Detect which cell encompasses the target text, then output its (x, y) center coordinate. 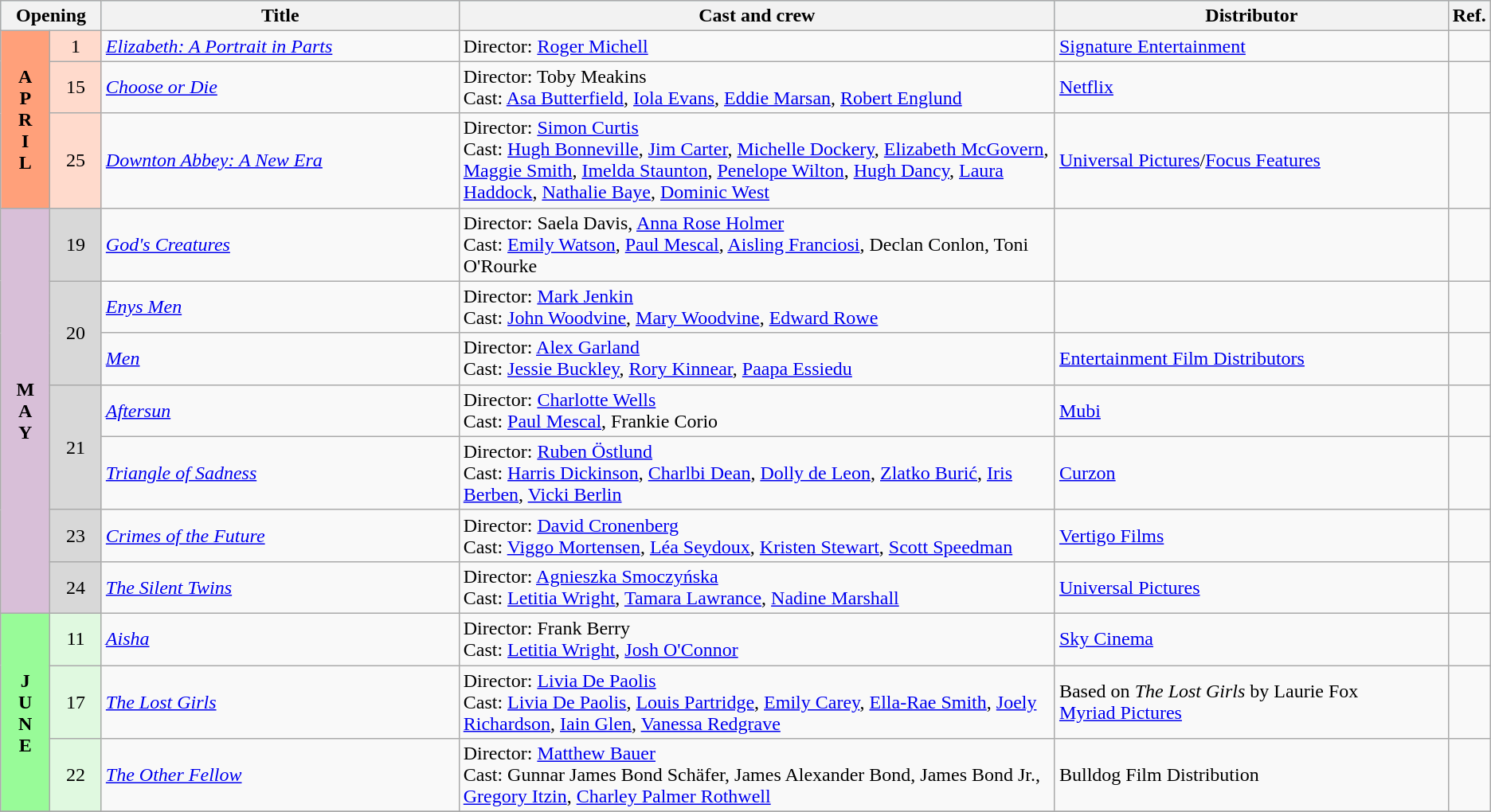
Aftersun (280, 411)
Director: David Cronenberg Cast: Viggo Mortensen, Léa Seydoux, Kristen Stewart, Scott Speedman (757, 535)
The Lost Girls (280, 702)
Curzon (1251, 473)
Universal Pictures/Focus Features (1251, 161)
The Other Fellow (280, 775)
Cast and crew (757, 16)
Enys Men (280, 307)
Distributor (1251, 16)
Crimes of the Future (280, 535)
Men (280, 358)
Director: Charlotte Wells Cast: Paul Mescal, Frankie Corio (757, 411)
Director: Frank Berry Cast: Letitia Wright, Josh O'Connor (757, 638)
11 (76, 638)
Opening (51, 16)
APRIL (25, 119)
1 (76, 46)
Entertainment Film Distributors (1251, 358)
22 (76, 775)
17 (76, 702)
21 (76, 447)
Director: Saela Davis, Anna Rose Holmer Cast: Emily Watson, Paul Mescal, Aisling Franciosi, Declan Conlon, Toni O'Rourke (757, 244)
Elizabeth: A Portrait in Parts (280, 46)
Director: Livia De Paolis Cast: Livia De Paolis, Louis Partridge, Emily Carey, Ella-Rae Smith, Joely Richardson, Iain Glen, Vanessa Redgrave (757, 702)
24 (76, 588)
Signature Entertainment (1251, 46)
Director: Toby Meakins Cast: Asa Butterfield, Iola Evans, Eddie Marsan, Robert Englund (757, 88)
Director: Roger Michell (757, 46)
MAY (25, 411)
God's Creatures (280, 244)
Director: Alex Garland Cast: Jessie Buckley, Rory Kinnear, Paapa Essiedu (757, 358)
Sky Cinema (1251, 638)
Aisha (280, 638)
Triangle of Sadness (280, 473)
Title (280, 16)
The Silent Twins (280, 588)
23 (76, 535)
15 (76, 88)
25 (76, 161)
Ref. (1469, 16)
Downton Abbey: A New Era (280, 161)
Netflix (1251, 88)
20 (76, 333)
19 (76, 244)
Director: Matthew Bauer Cast: Gunnar James Bond Schäfer, James Alexander Bond, James Bond Jr., Gregory Itzin, Charley Palmer Rothwell (757, 775)
JUNE (25, 712)
Choose or Die (280, 88)
Universal Pictures (1251, 588)
Based on The Lost Girls by Laurie Fox Myriad Pictures (1251, 702)
Vertigo Films (1251, 535)
Mubi (1251, 411)
Director: Agnieszka Smoczyńska Cast: Letitia Wright, Tamara Lawrance, Nadine Marshall (757, 588)
Director: Mark Jenkin Cast: John Woodvine, Mary Woodvine, Edward Rowe (757, 307)
Bulldog Film Distribution (1251, 775)
Director: Ruben Östlund Cast: Harris Dickinson, Charlbi Dean, Dolly de Leon, Zlatko Burić, Iris Berben, Vicki Berlin (757, 473)
